Search for the cell housing the specified text and yield its [x, y] center coordinate. 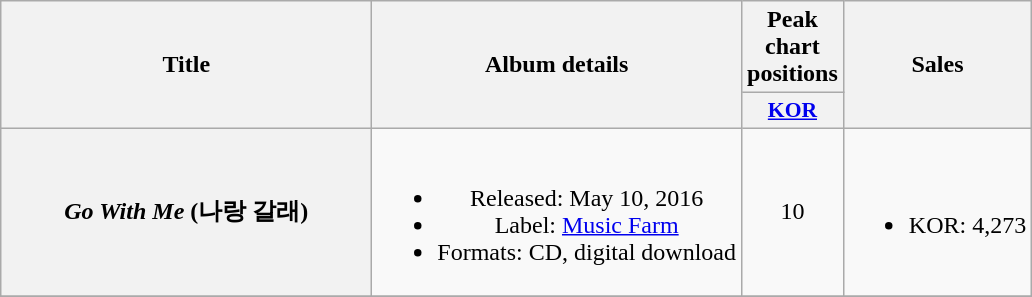
Released: May 10, 2016Label: Music FarmFormats: CD, digital download [557, 212]
KOR [793, 111]
Sales [937, 65]
Title [186, 65]
KOR: 4,273 [937, 212]
Peak chart positions [793, 47]
Album details [557, 65]
Go With Me (나랑 갈래) [186, 212]
10 [793, 212]
